For the text-containing cell, return its midpoint in (x, y) coordinate format. 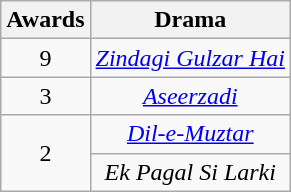
Drama (190, 20)
3 (46, 96)
Awards (46, 20)
Dil-e-Muztar (190, 134)
Ek Pagal Si Larki (190, 172)
2 (46, 153)
Zindagi Gulzar Hai (190, 58)
9 (46, 58)
Aseerzadi (190, 96)
